Pinpoint the cell where the given text exists, returning its [X, Y] midpoint coordinate. 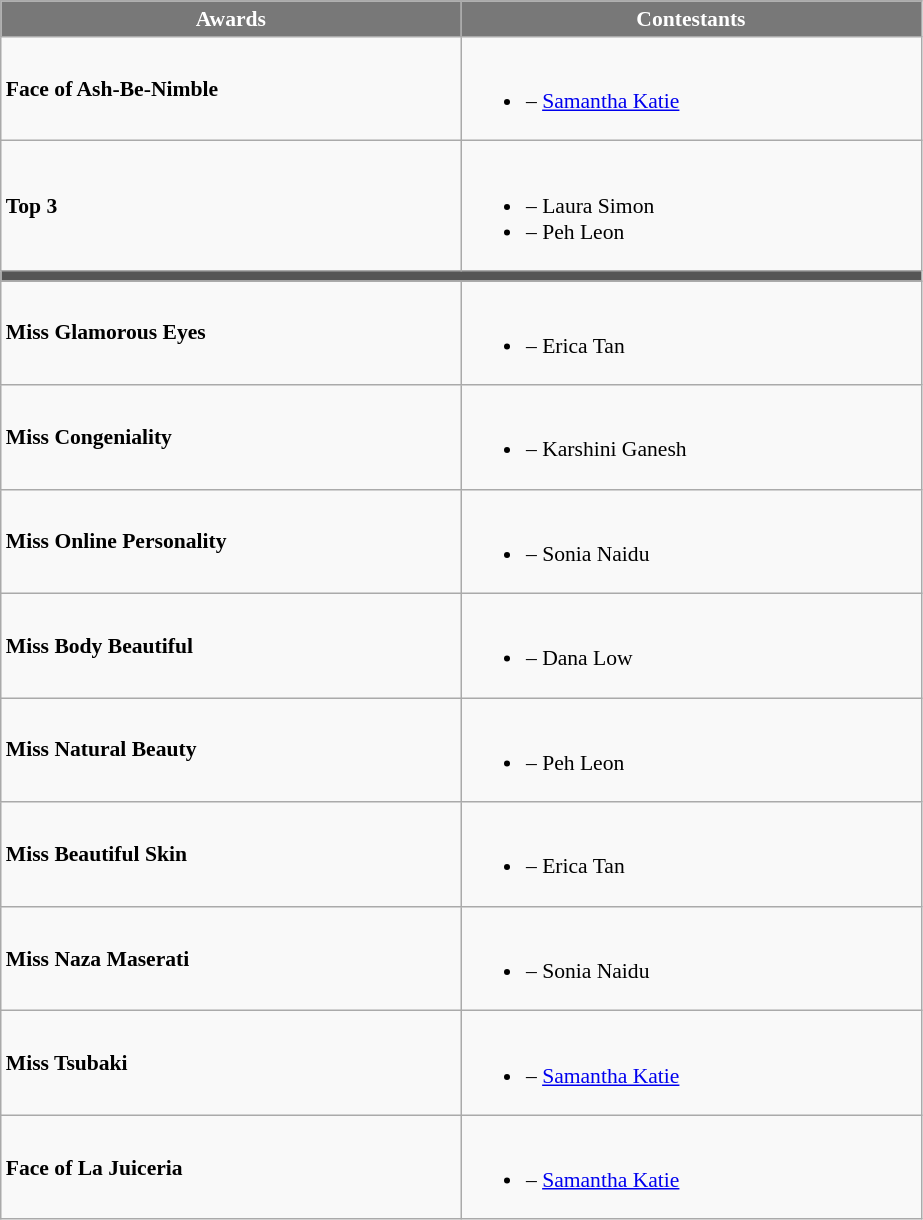
Miss Beautiful Skin [231, 854]
Face of Ash-Be-Nimble [231, 89]
– Peh Leon [691, 750]
– Dana Low [691, 646]
Miss Tsubaki [231, 1063]
– Karshini Ganesh [691, 437]
Miss Glamorous Eyes [231, 333]
Top 3 [231, 206]
Miss Online Personality [231, 542]
Miss Naza Maserati [231, 959]
– Laura Simon – Peh Leon [691, 206]
Face of La Juiceria [231, 1167]
Miss Natural Beauty [231, 750]
Contestants [691, 19]
Miss Body Beautiful [231, 646]
Miss Congeniality [231, 437]
Awards [231, 19]
